Locate the cell with the specified text and output its [x, y] center coordinate. 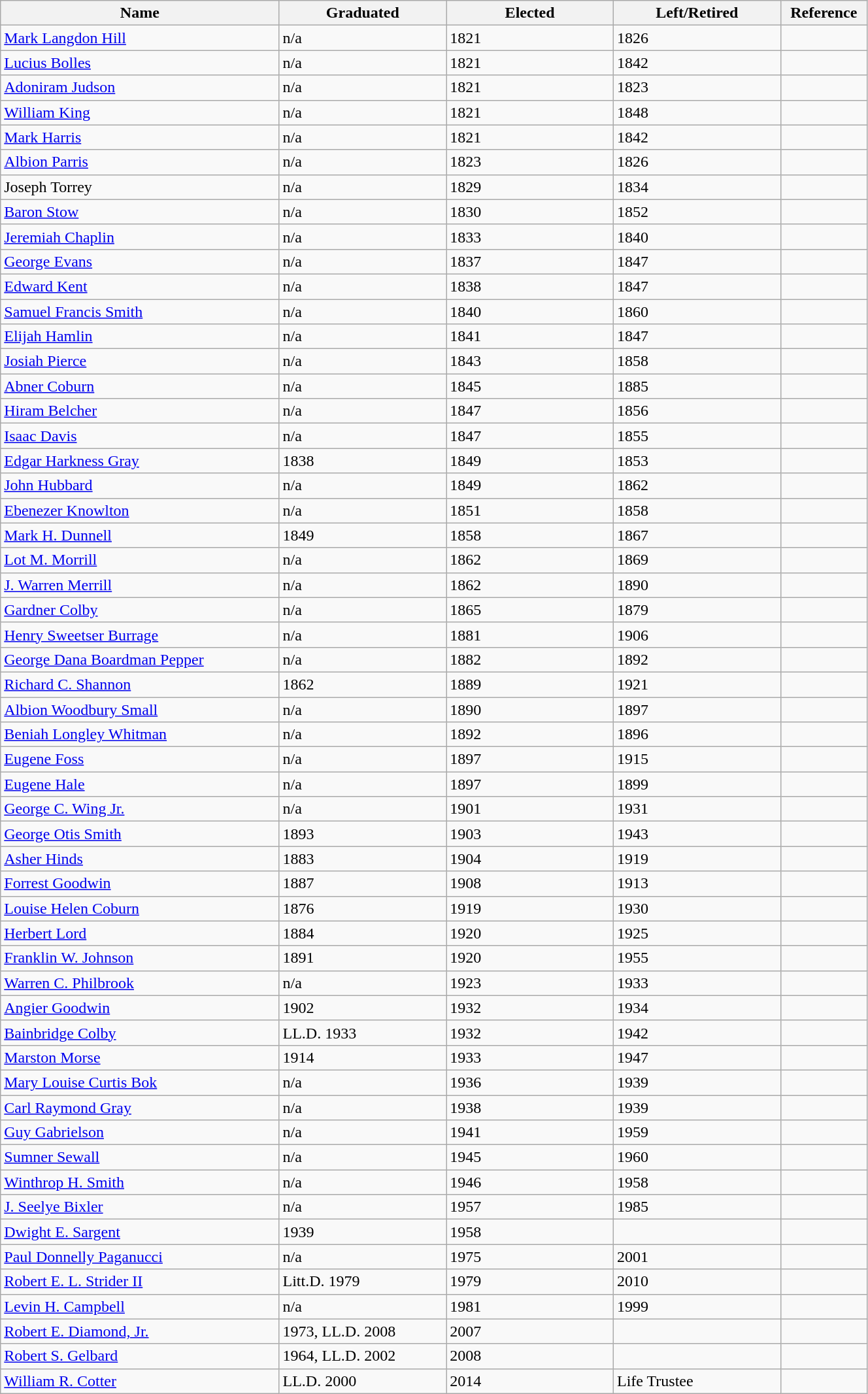
2010 [697, 1282]
1938 [530, 1108]
Jeremiah Chaplin [140, 237]
George C. Wing Jr. [140, 809]
Angier Goodwin [140, 1008]
Elijah Hamlin [140, 337]
Sumner Sewall [140, 1157]
1999 [697, 1306]
1841 [530, 337]
1964, LL.D. 2002 [363, 1356]
1942 [697, 1033]
1934 [697, 1008]
Forrest Goodwin [140, 884]
1837 [530, 261]
1887 [363, 884]
1845 [530, 386]
Graduated [363, 13]
Carl Raymond Gray [140, 1108]
John Hubbard [140, 486]
1848 [697, 112]
1843 [530, 361]
Levin H. Campbell [140, 1306]
1876 [363, 908]
1931 [697, 809]
LL.D. 2000 [363, 1381]
1921 [697, 684]
Robert E. L. Strider II [140, 1282]
1960 [697, 1157]
Edgar Harkness Gray [140, 461]
Asher Hinds [140, 859]
Franklin W. Johnson [140, 958]
2008 [530, 1356]
William R. Cotter [140, 1381]
1906 [697, 635]
1833 [530, 237]
Lucius Bolles [140, 63]
2001 [697, 1257]
Winthrop H. Smith [140, 1182]
Abner Coburn [140, 386]
Eugene Foss [140, 759]
1973, LL.D. 2008 [363, 1331]
Lot M. Morrill [140, 560]
1915 [697, 759]
1904 [530, 859]
1914 [363, 1057]
1885 [697, 386]
1923 [530, 983]
Adoniram Judson [140, 88]
George Dana Boardman Pepper [140, 659]
1930 [697, 908]
J. Seelye Bixler [140, 1207]
1867 [697, 535]
Paul Donnelly Paganucci [140, 1257]
1899 [697, 784]
George Otis Smith [140, 834]
Robert S. Gelbard [140, 1356]
1851 [530, 510]
LL.D. 1933 [363, 1033]
Isaac Davis [140, 436]
1959 [697, 1133]
1893 [363, 834]
Elected [530, 13]
Louise Helen Coburn [140, 908]
1955 [697, 958]
1901 [530, 809]
1881 [530, 635]
Dwight E. Sargent [140, 1232]
Henry Sweetser Burrage [140, 635]
Eugene Hale [140, 784]
Litt.D. 1979 [363, 1282]
1834 [697, 187]
Richard C. Shannon [140, 684]
1975 [530, 1257]
1941 [530, 1133]
George Evans [140, 261]
1957 [530, 1207]
1925 [697, 933]
1891 [363, 958]
1879 [697, 610]
1945 [530, 1157]
1946 [530, 1182]
1865 [530, 610]
Herbert Lord [140, 933]
1829 [530, 187]
1830 [530, 212]
Joseph Torrey [140, 187]
Life Trustee [697, 1381]
1884 [363, 933]
Left/Retired [697, 13]
1856 [697, 411]
Bainbridge Colby [140, 1033]
Ebenezer Knowlton [140, 510]
2007 [530, 1331]
Gardner Colby [140, 610]
Albion Parris [140, 162]
1908 [530, 884]
Mark Harris [140, 137]
1852 [697, 212]
1855 [697, 436]
J. Warren Merrill [140, 585]
1882 [530, 659]
2014 [530, 1381]
Hiram Belcher [140, 411]
Guy Gabrielson [140, 1133]
Robert E. Diamond, Jr. [140, 1331]
1883 [363, 859]
Mark Langdon Hill [140, 38]
Josiah Pierce [140, 361]
Mark H. Dunnell [140, 535]
1853 [697, 461]
Beniah Longley Whitman [140, 735]
Albion Woodbury Small [140, 709]
1902 [363, 1008]
Marston Morse [140, 1057]
1869 [697, 560]
Mary Louise Curtis Bok [140, 1082]
Samuel Francis Smith [140, 312]
Warren C. Philbrook [140, 983]
1913 [697, 884]
William King [140, 112]
Baron Stow [140, 212]
1936 [530, 1082]
Edward Kent [140, 286]
1903 [530, 834]
1979 [530, 1282]
1943 [697, 834]
1860 [697, 312]
1947 [697, 1057]
1981 [530, 1306]
Reference [824, 13]
1896 [697, 735]
Name [140, 13]
1985 [697, 1207]
1889 [530, 684]
